Extract the [x, y] coordinate from the center of the cell holding the provided text.  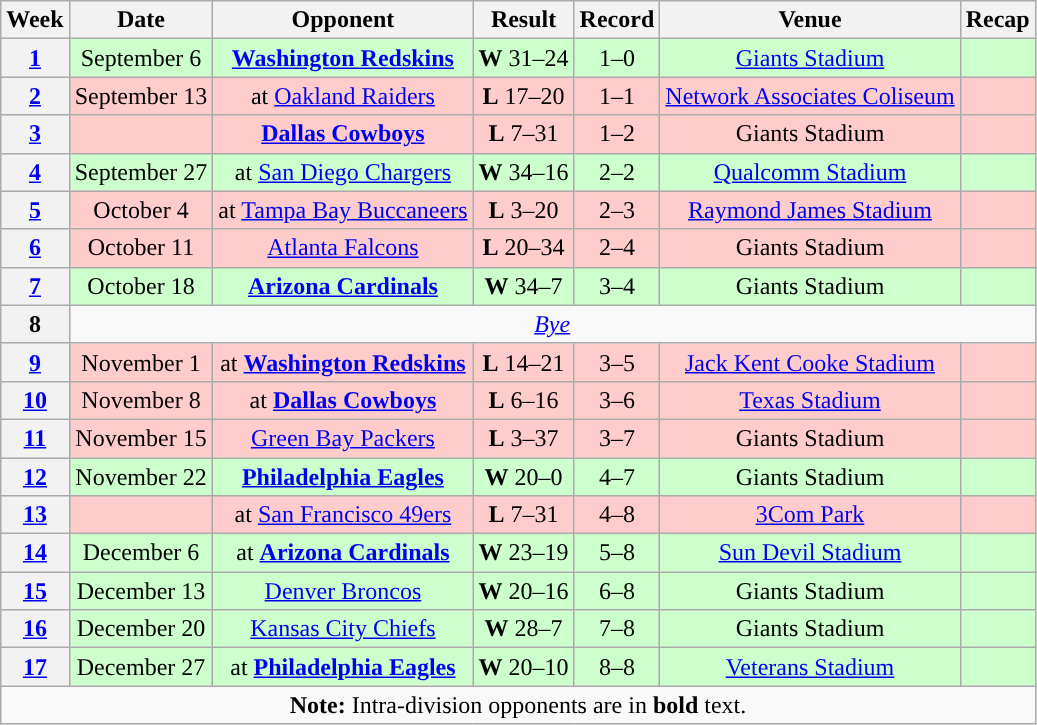
at Oakland Raiders [343, 96]
W 20–0 [524, 477]
at Arizona Cardinals [343, 553]
7 [35, 286]
W 34–7 [524, 286]
1 [35, 58]
Dallas Cowboys [343, 134]
December 20 [141, 629]
at San Diego Chargers [343, 172]
September 6 [141, 58]
17 [35, 667]
L 6–16 [524, 400]
2–3 [617, 210]
Jack Kent Cooke Stadium [810, 362]
at Tampa Bay Buccaneers [343, 210]
Qualcomm Stadium [810, 172]
November 22 [141, 477]
8–8 [617, 667]
Atlanta Falcons [343, 248]
W 31–24 [524, 58]
L 14–21 [524, 362]
October 4 [141, 210]
W 34–16 [524, 172]
4 [35, 172]
14 [35, 553]
2–4 [617, 248]
at San Francisco 49ers [343, 515]
Venue [810, 20]
3–4 [617, 286]
at Washington Redskins [343, 362]
Arizona Cardinals [343, 286]
September 13 [141, 96]
13 [35, 515]
15 [35, 591]
3–7 [617, 438]
December 13 [141, 591]
Texas Stadium [810, 400]
9 [35, 362]
5 [35, 210]
12 [35, 477]
Denver Broncos [343, 591]
2–2 [617, 172]
3–6 [617, 400]
Washington Redskins [343, 58]
Green Bay Packers [343, 438]
November 1 [141, 362]
Record [617, 20]
October 18 [141, 286]
December 6 [141, 553]
1–1 [617, 96]
Network Associates Coliseum [810, 96]
Note: Intra-division opponents are in bold text. [518, 705]
at Dallas Cowboys [343, 400]
Philadelphia Eagles [343, 477]
2 [35, 96]
1–2 [617, 134]
3Com Park [810, 515]
8 [35, 324]
7–8 [617, 629]
Date [141, 20]
6 [35, 248]
W 20–16 [524, 591]
W 20–10 [524, 667]
November 15 [141, 438]
November 8 [141, 400]
Result [524, 20]
Sun Devil Stadium [810, 553]
October 11 [141, 248]
L 3–37 [524, 438]
W 23–19 [524, 553]
September 27 [141, 172]
6–8 [617, 591]
Bye [552, 324]
December 27 [141, 667]
Opponent [343, 20]
L 3–20 [524, 210]
3–5 [617, 362]
L 17–20 [524, 96]
5–8 [617, 553]
4–8 [617, 515]
Week [35, 20]
4–7 [617, 477]
3 [35, 134]
10 [35, 400]
16 [35, 629]
L 20–34 [524, 248]
Kansas City Chiefs [343, 629]
Recap [998, 20]
11 [35, 438]
at Philadelphia Eagles [343, 667]
Raymond James Stadium [810, 210]
W 28–7 [524, 629]
1–0 [617, 58]
Veterans Stadium [810, 667]
